Search for the cell housing the specified text and yield its (x, y) center coordinate. 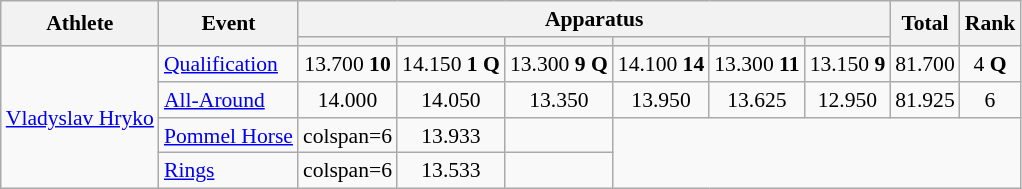
14.150 1 Q (451, 64)
Pommel Horse (228, 136)
13.933 (451, 136)
Event (228, 24)
13.150 9 (848, 64)
Rank (990, 24)
Total (924, 24)
6 (990, 100)
13.700 10 (348, 64)
Athlete (80, 24)
Apparatus (594, 19)
14.000 (348, 100)
13.300 9 Q (559, 64)
All-Around (228, 100)
13.350 (559, 100)
Qualification (228, 64)
Rings (228, 171)
13.300 11 (756, 64)
13.950 (661, 100)
13.533 (451, 171)
13.625 (756, 100)
12.950 (848, 100)
81.925 (924, 100)
14.050 (451, 100)
81.700 (924, 64)
14.100 14 (661, 64)
4 Q (990, 64)
Vladyslav Hryko (80, 117)
